Capture the cell that displays the provided text and extract its (x, y) central coordinate. 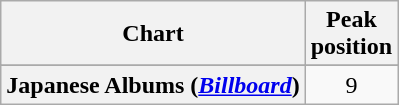
Peakposition (351, 34)
Japanese Albums (Billboard) (153, 85)
9 (351, 85)
Chart (153, 34)
